Determine the (X, Y) coordinate at the center of the cell enclosing the given text.  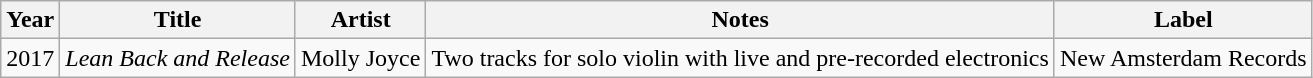
Notes (740, 20)
Lean Back and Release (178, 58)
Title (178, 20)
Artist (360, 20)
Two tracks for solo violin with live and pre-recorded electronics (740, 58)
Molly Joyce (360, 58)
2017 (30, 58)
Label (1183, 20)
Year (30, 20)
New Amsterdam Records (1183, 58)
